Determine the [X, Y] coordinate at the center of the cell enclosing the given text.  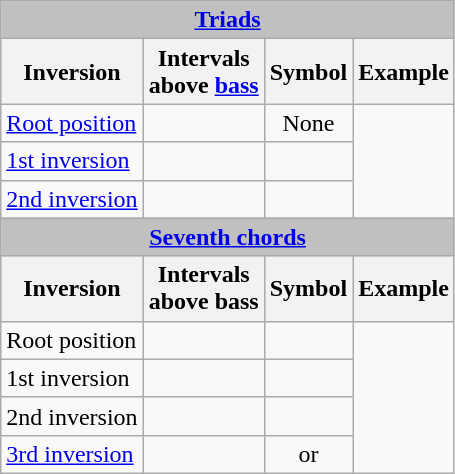
Seventh chords [228, 237]
or [308, 454]
3rd inversion [72, 454]
Triads [228, 20]
None [308, 123]
